Return the [x, y] coordinate for the center point of the cell that contains the specified text.  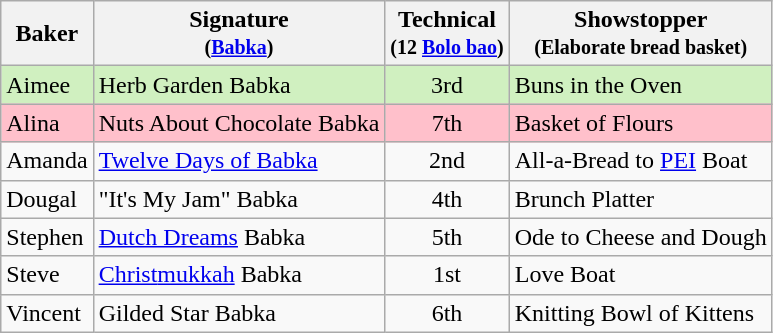
Dutch Dreams Babka [239, 237]
5th [447, 237]
Baker [47, 34]
Ode to Cheese and Dough [640, 237]
All-a-Bread to PEI Boat [640, 161]
Herb Garden Babka [239, 85]
Stephen [47, 237]
Dougal [47, 199]
Brunch Platter [640, 199]
Technical(12 Bolo bao) [447, 34]
4th [447, 199]
Buns in the Oven [640, 85]
6th [447, 313]
Twelve Days of Babka [239, 161]
1st [447, 275]
Signature(Babka) [239, 34]
Aimee [47, 85]
"It's My Jam" Babka [239, 199]
Gilded Star Babka [239, 313]
Basket of Flours [640, 123]
Vincent [47, 313]
Showstopper(Elaborate bread basket) [640, 34]
Amanda [47, 161]
2nd [447, 161]
Love Boat [640, 275]
Knitting Bowl of Kittens [640, 313]
3rd [447, 85]
Alina [47, 123]
Christmukkah Babka [239, 275]
Nuts About Chocolate Babka [239, 123]
Steve [47, 275]
7th [447, 123]
